Locate the cell with the specified text and output its (X, Y) center coordinate. 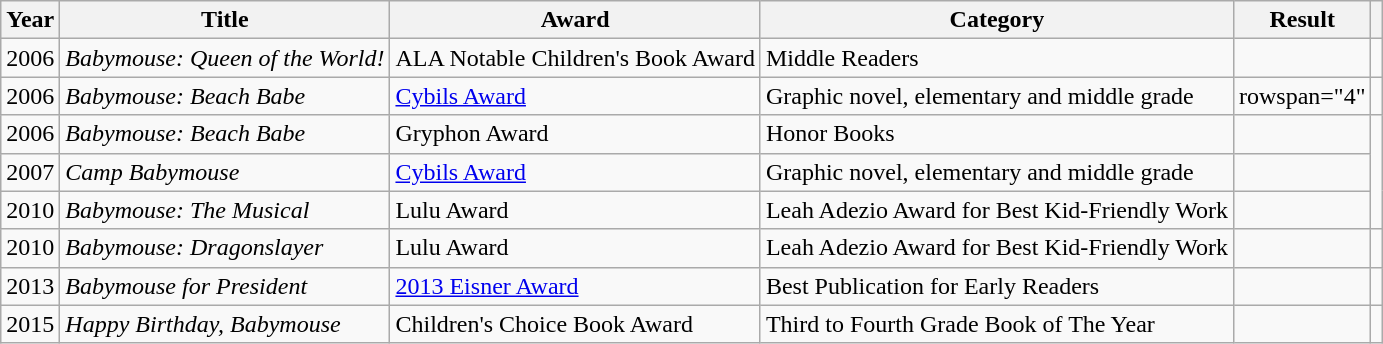
ALA Notable Children's Book Award (575, 58)
Babymouse: The Musical (225, 210)
Happy Birthday, Babymouse (225, 324)
Middle Readers (996, 58)
Honor Books (996, 134)
rowspan="4" (1302, 96)
Babymouse: Dragonslayer (225, 248)
Result (1302, 20)
Title (225, 20)
2015 (30, 324)
2013 (30, 286)
Category (996, 20)
Babymouse for President (225, 286)
Babymouse: Queen of the World! (225, 58)
Gryphon Award (575, 134)
Best Publication for Early Readers (996, 286)
Year (30, 20)
Third to Fourth Grade Book of The Year (996, 324)
Camp Babymouse (225, 172)
2007 (30, 172)
Award (575, 20)
2013 Eisner Award (575, 286)
Children's Choice Book Award (575, 324)
